Pinpoint the cell where the given text exists, returning its [x, y] midpoint coordinate. 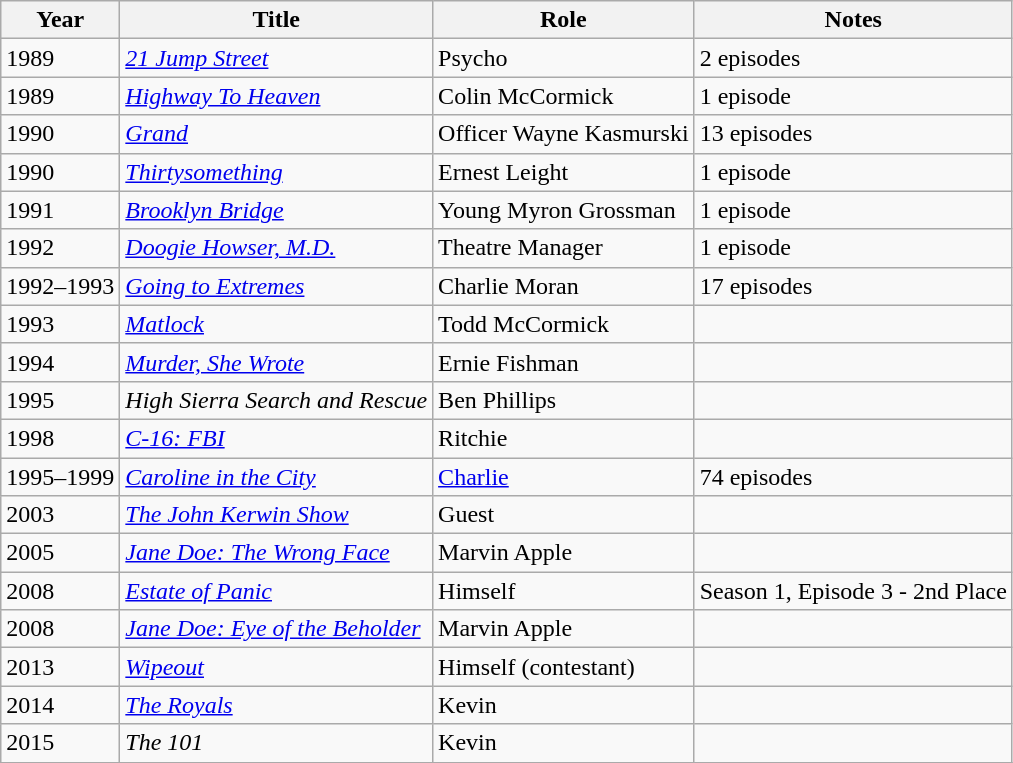
2003 [60, 515]
C-16: FBI [276, 438]
Ritchie [564, 438]
Jane Doe: Eye of the Beholder [276, 629]
Himself (contestant) [564, 667]
Thirtysomething [276, 172]
The 101 [276, 743]
1992 [60, 248]
High Sierra Search and Rescue [276, 400]
Caroline in the City [276, 477]
Himself [564, 591]
Year [60, 20]
Season 1, Episode 3 - 2nd Place [853, 591]
Estate of Panic [276, 591]
13 episodes [853, 134]
Colin McCormick [564, 96]
2014 [60, 705]
1992–1993 [60, 286]
Charlie [564, 477]
17 episodes [853, 286]
The John Kerwin Show [276, 515]
Role [564, 20]
1998 [60, 438]
Officer Wayne Kasmurski [564, 134]
Ernest Leight [564, 172]
Matlock [276, 324]
Guest [564, 515]
Jane Doe: The Wrong Face [276, 553]
Highway To Heaven [276, 96]
Wipeout [276, 667]
1993 [60, 324]
Brooklyn Bridge [276, 210]
1994 [60, 362]
Charlie Moran [564, 286]
Theatre Manager [564, 248]
Going to Extremes [276, 286]
74 episodes [853, 477]
The Royals [276, 705]
1995–1999 [60, 477]
Ernie Fishman [564, 362]
Title [276, 20]
Notes [853, 20]
2013 [60, 667]
Ben Phillips [564, 400]
2015 [60, 743]
Todd McCormick [564, 324]
Young Myron Grossman [564, 210]
Doogie Howser, M.D. [276, 248]
Psycho [564, 58]
Grand [276, 134]
1991 [60, 210]
2005 [60, 553]
21 Jump Street [276, 58]
Murder, She Wrote [276, 362]
1995 [60, 400]
2 episodes [853, 58]
